Locate the cell with the specified text and output its [X, Y] center coordinate. 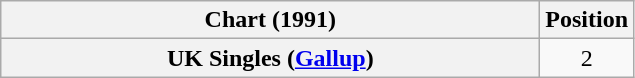
UK Singles (Gallup) [270, 58]
Chart (1991) [270, 20]
Position [587, 20]
2 [587, 58]
